Scan for the cell matching the given text and deliver its [x, y] coordinate at center. 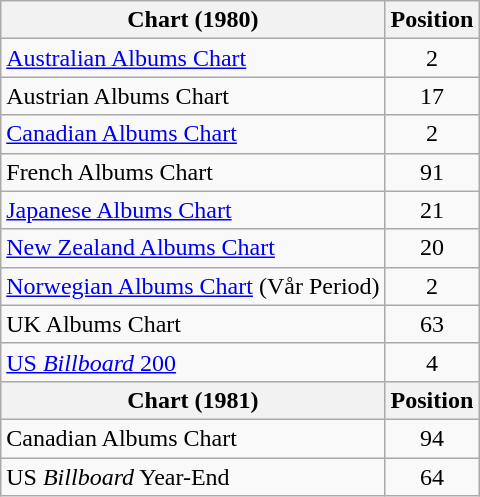
94 [432, 438]
63 [432, 324]
Austrian Albums Chart [193, 96]
Japanese Albums Chart [193, 210]
17 [432, 96]
UK Albums Chart [193, 324]
US Billboard 200 [193, 362]
Australian Albums Chart [193, 58]
New Zealand Albums Chart [193, 248]
4 [432, 362]
91 [432, 172]
Norwegian Albums Chart (Vår Period) [193, 286]
21 [432, 210]
Chart (1981) [193, 400]
US Billboard Year-End [193, 477]
20 [432, 248]
French Albums Chart [193, 172]
Chart (1980) [193, 20]
64 [432, 477]
